Detect which cell encompasses the target text, then output its [X, Y] center coordinate. 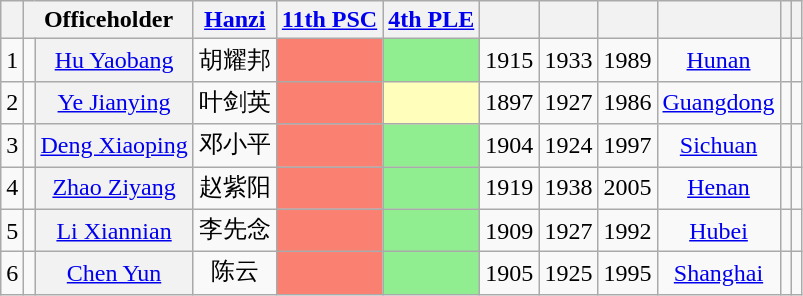
胡耀邦 [234, 60]
1904 [510, 146]
3 [12, 146]
1995 [628, 274]
李先念 [234, 230]
1997 [628, 146]
Hanzi [234, 20]
6 [12, 274]
Sichuan [718, 146]
4th PLE [432, 20]
1986 [628, 102]
5 [12, 230]
Shanghai [718, 274]
Li Xiannian [114, 230]
Chen Yun [114, 274]
Officeholder [108, 20]
2005 [628, 188]
陈云 [234, 274]
赵紫阳 [234, 188]
1938 [568, 188]
Ye Jianying [114, 102]
1905 [510, 274]
1925 [568, 274]
1933 [568, 60]
1909 [510, 230]
叶剑英 [234, 102]
2 [12, 102]
4 [12, 188]
Hubei [718, 230]
1924 [568, 146]
1897 [510, 102]
1 [12, 60]
1915 [510, 60]
1989 [628, 60]
邓小平 [234, 146]
Henan [718, 188]
11th PSC [329, 20]
Hunan [718, 60]
Zhao Ziyang [114, 188]
1992 [628, 230]
Hu Yaobang [114, 60]
Deng Xiaoping [114, 146]
Guangdong [718, 102]
1919 [510, 188]
